Provide the [X, Y] coordinate of the cell's center where the given text is located.  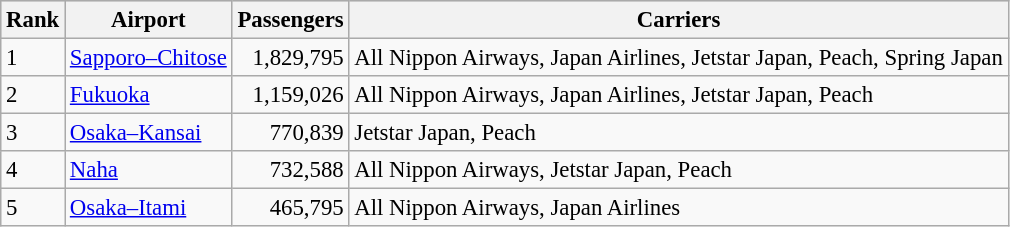
Airport [149, 20]
5 [33, 208]
All Nippon Airways, Japan Airlines, Jetstar Japan, Peach [678, 95]
All Nippon Airways, Japan Airlines [678, 208]
Osaka–Itami [149, 208]
3 [33, 133]
Carriers [678, 20]
Fukuoka [149, 95]
Sapporo–Chitose [149, 58]
1 [33, 58]
Jetstar Japan, Peach [678, 133]
All Nippon Airways, Japan Airlines, Jetstar Japan, Peach, Spring Japan [678, 58]
All Nippon Airways, Jetstar Japan, Peach [678, 170]
Osaka–Kansai [149, 133]
1,159,026 [290, 95]
4 [33, 170]
2 [33, 95]
Rank [33, 20]
732,588 [290, 170]
Passengers [290, 20]
Naha [149, 170]
770,839 [290, 133]
1,829,795 [290, 58]
465,795 [290, 208]
